Determine the (x, y) coordinate at the center of the cell enclosing the given text.  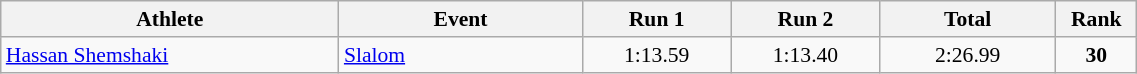
Athlete (170, 19)
1:13.40 (806, 55)
Run 1 (656, 19)
Run 2 (806, 19)
Event (460, 19)
Slalom (460, 55)
Hassan Shemshaki (170, 55)
30 (1096, 55)
2:26.99 (968, 55)
1:13.59 (656, 55)
Total (968, 19)
Rank (1096, 19)
